For the text-containing cell, return its midpoint in (x, y) coordinate format. 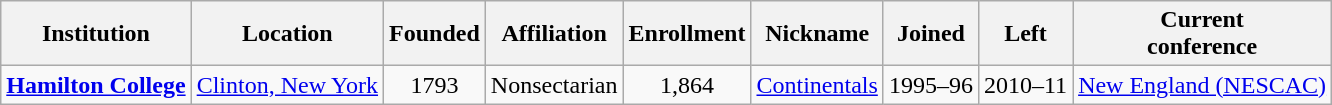
Enrollment (687, 34)
2010–11 (1025, 85)
1995–96 (930, 85)
Hamilton College (96, 85)
Nickname (817, 34)
Founded (435, 34)
Currentconference (1202, 34)
Location (287, 34)
1,864 (687, 85)
Institution (96, 34)
Clinton, New York (287, 85)
Continentals (817, 85)
Affiliation (554, 34)
Joined (930, 34)
1793 (435, 85)
Nonsectarian (554, 85)
Left (1025, 34)
New England (NESCAC) (1202, 85)
